Pinpoint the cell where the given text exists, returning its (x, y) midpoint coordinate. 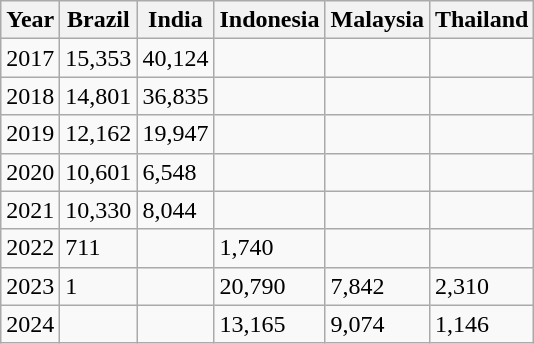
40,124 (176, 58)
2023 (30, 286)
1,740 (270, 248)
2018 (30, 96)
2021 (30, 210)
36,835 (176, 96)
2017 (30, 58)
8,044 (176, 210)
14,801 (98, 96)
1 (98, 286)
10,601 (98, 172)
10,330 (98, 210)
15,353 (98, 58)
1,146 (481, 324)
Year (30, 20)
7,842 (377, 286)
19,947 (176, 134)
Thailand (481, 20)
Brazil (98, 20)
2020 (30, 172)
India (176, 20)
20,790 (270, 286)
2,310 (481, 286)
13,165 (270, 324)
2019 (30, 134)
711 (98, 248)
12,162 (98, 134)
Malaysia (377, 20)
9,074 (377, 324)
Indonesia (270, 20)
2022 (30, 248)
2024 (30, 324)
6,548 (176, 172)
